Return (X, Y) of the center of cell containing provided text 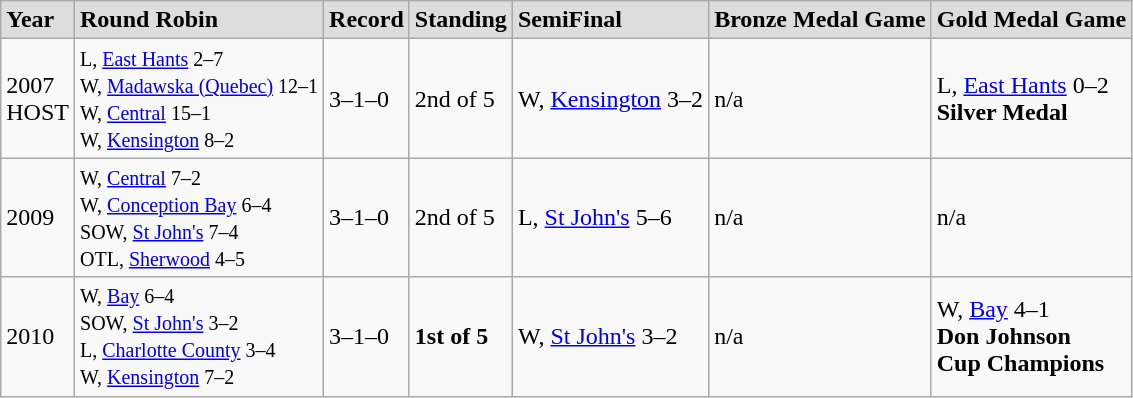
2007HOST (38, 98)
L, East Hants 0–2Silver Medal (1031, 98)
W, Bay 6–4SOW, St John's 3–2L, Charlotte County 3–4W, Kensington 7–2 (198, 336)
Bronze Medal Game (820, 20)
L, St John's 5–6 (610, 218)
Year (38, 20)
Standing (460, 20)
W, Bay 4–1Don JohnsonCup Champions (1031, 336)
2010 (38, 336)
L, East Hants 2–7 W, Madawska (Quebec) 12–1W, Central 15–1W, Kensington 8–2 (198, 98)
SemiFinal (610, 20)
W, St John's 3–2 (610, 336)
W, Kensington 3–2 (610, 98)
Gold Medal Game (1031, 20)
1st of 5 (460, 336)
Record (367, 20)
W, Central 7–2 W, Conception Bay 6–4SOW, St John's 7–4OTL, Sherwood 4–5 (198, 218)
Round Robin (198, 20)
2009 (38, 218)
